Search for the cell housing the specified text and yield its (x, y) center coordinate. 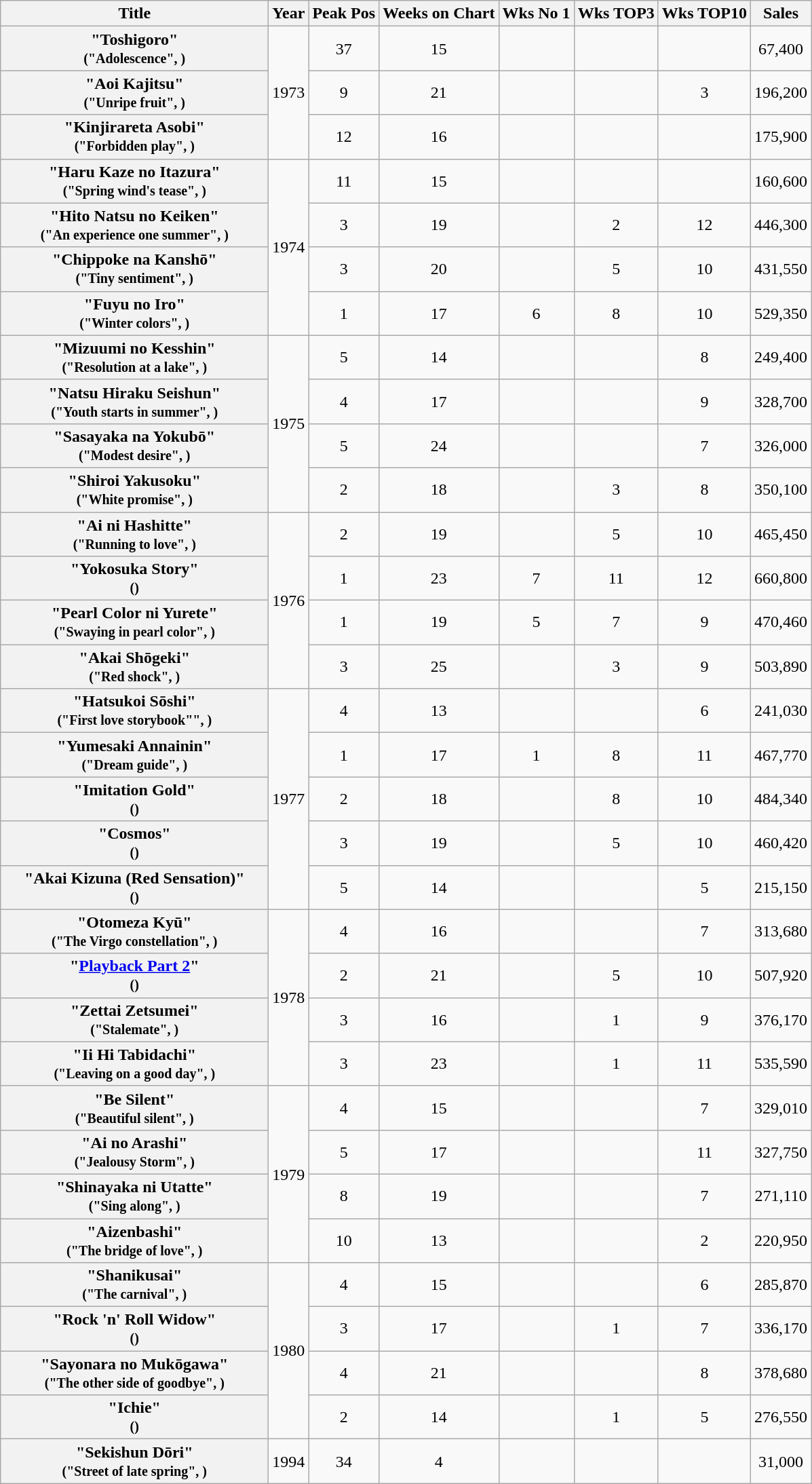
285,870 (781, 1285)
"Aizenbashi"("The bridge of love", ) (134, 1240)
37 (344, 49)
24 (439, 445)
1973 (289, 92)
Wks TOP10 (704, 14)
241,030 (781, 711)
25 (439, 666)
1976 (289, 600)
"Akai Shōgeki"("Red shock", ) (134, 666)
Wks TOP3 (616, 14)
467,770 (781, 755)
"Ai no Arashi"("Jealousy Storm", ) (134, 1152)
Wks No 1 (536, 14)
"Chippoke na Kanshō"("Tiny sentiment", ) (134, 269)
271,110 (781, 1196)
1975 (289, 423)
431,550 (781, 269)
"Shanikusai"("The carnival", ) (134, 1285)
"Ichie"() (134, 1417)
"Be Silent"("Beautiful silent", ) (134, 1107)
220,950 (781, 1240)
535,590 (781, 1064)
327,750 (781, 1152)
"Akai Kizuna (Red Sensation)"() (134, 888)
470,460 (781, 623)
376,170 (781, 1019)
"Shinayaka ni Utatte"("Sing along", ) (134, 1196)
529,350 (781, 313)
"Pearl Color ni Yurete"("Swaying in pearl color", ) (134, 623)
"Aoi Kajitsu"("Unripe fruit", ) (134, 92)
"Toshigoro"("Adolescence", ) (134, 49)
67,400 (781, 49)
328,700 (781, 402)
1979 (289, 1174)
"Ii Hi Tabidachi"("Leaving on a good day", ) (134, 1064)
"Yokosuka Story"() (134, 578)
"Natsu Hiraku Seishun"("Youth starts in summer", ) (134, 402)
249,400 (781, 357)
1978 (289, 997)
329,010 (781, 1107)
Sales (781, 14)
446,300 (781, 225)
313,680 (781, 931)
378,680 (781, 1373)
660,800 (781, 578)
507,920 (781, 976)
"Hito Natsu no Keiken"("An experience one summer", ) (134, 225)
465,450 (781, 533)
"Rock 'n' Roll Widow"() (134, 1329)
1980 (289, 1351)
276,550 (781, 1417)
"Kinjirareta Asobi"("Forbidden play", ) (134, 137)
34 (344, 1462)
"Fuyu no Iro"("Winter colors", ) (134, 313)
Year (289, 14)
215,150 (781, 888)
175,900 (781, 137)
326,000 (781, 445)
"Ai ni Hashitte"("Running to love", ) (134, 533)
Weeks on Chart (439, 14)
484,340 (781, 799)
"Otomeza Kyū"("The Virgo constellation", ) (134, 931)
460,420 (781, 843)
"Cosmos"() (134, 843)
1974 (289, 247)
20 (439, 269)
"Sayonara no Mukōgawa"("The other side of goodbye", ) (134, 1373)
160,600 (781, 180)
"Zettai Zetsumei"("Stalemate", ) (134, 1019)
503,890 (781, 666)
196,200 (781, 92)
"Sekishun Dōri"("Street of late spring", ) (134, 1462)
"Playback Part 2"() (134, 976)
"Hatsukoi Sōshi"("First love storybook"", ) (134, 711)
"Imitation Gold"() (134, 799)
1994 (289, 1462)
"Mizuumi no Kesshin"("Resolution at a lake", ) (134, 357)
"Sasayaka na Yokubō"("Modest desire", ) (134, 445)
"Yumesaki Annainin"("Dream guide", ) (134, 755)
Title (134, 14)
Peak Pos (344, 14)
31,000 (781, 1462)
350,100 (781, 490)
336,170 (781, 1329)
"Haru Kaze no Itazura"("Spring wind's tease", ) (134, 180)
1977 (289, 799)
"Shiroi Yakusoku"("White promise", ) (134, 490)
